Pinpoint the cell where the given text exists, returning its [X, Y] midpoint coordinate. 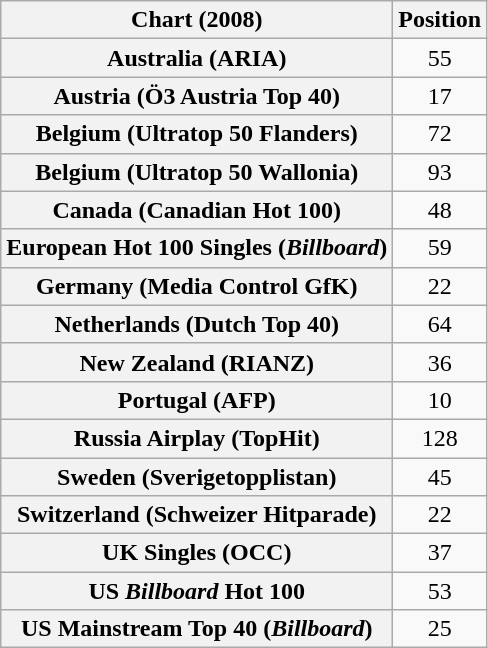
25 [440, 629]
Netherlands (Dutch Top 40) [197, 324]
US Mainstream Top 40 (Billboard) [197, 629]
US Billboard Hot 100 [197, 591]
European Hot 100 Singles (Billboard) [197, 248]
Russia Airplay (TopHit) [197, 438]
Belgium (Ultratop 50 Wallonia) [197, 172]
48 [440, 210]
Belgium (Ultratop 50 Flanders) [197, 134]
Australia (ARIA) [197, 58]
64 [440, 324]
Canada (Canadian Hot 100) [197, 210]
93 [440, 172]
Germany (Media Control GfK) [197, 286]
55 [440, 58]
45 [440, 477]
17 [440, 96]
Sweden (Sverigetopplistan) [197, 477]
Chart (2008) [197, 20]
Position [440, 20]
New Zealand (RIANZ) [197, 362]
Austria (Ö3 Austria Top 40) [197, 96]
37 [440, 553]
128 [440, 438]
10 [440, 400]
59 [440, 248]
53 [440, 591]
Switzerland (Schweizer Hitparade) [197, 515]
36 [440, 362]
UK Singles (OCC) [197, 553]
72 [440, 134]
Portugal (AFP) [197, 400]
